For the text-containing cell, return its midpoint in (X, Y) coordinate format. 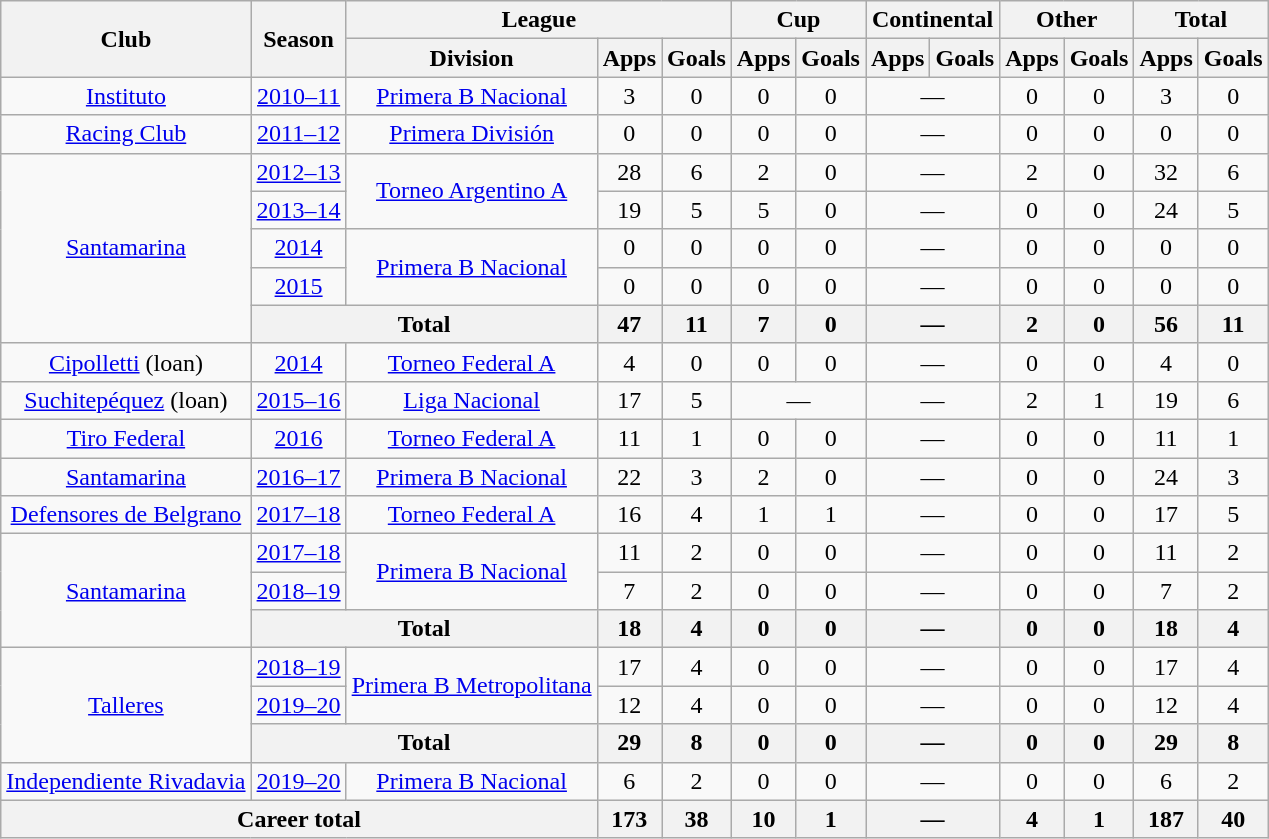
Torneo Argentino A (472, 191)
16 (629, 515)
10 (763, 819)
Liga Nacional (472, 400)
League (538, 20)
Instituto (126, 96)
Defensores de Belgrano (126, 515)
Career total (299, 819)
Primera División (472, 134)
56 (1166, 324)
187 (1166, 819)
Independiente Rivadavia (126, 781)
Continental (933, 20)
Season (298, 39)
2015–16 (298, 400)
2010–11 (298, 96)
47 (629, 324)
28 (629, 172)
2016 (298, 438)
2015 (298, 286)
38 (697, 819)
Primera B Metropolitana (472, 686)
32 (1166, 172)
2012–13 (298, 172)
2011–12 (298, 134)
Other (1067, 20)
Tiro Federal (126, 438)
Cup (798, 20)
173 (629, 819)
Suchitepéquez (loan) (126, 400)
40 (1233, 819)
2013–14 (298, 210)
Cipolletti (loan) (126, 362)
Division (472, 58)
2016–17 (298, 477)
Talleres (126, 705)
Club (126, 39)
Racing Club (126, 134)
22 (629, 477)
